For the text-containing cell, return its midpoint in (x, y) coordinate format. 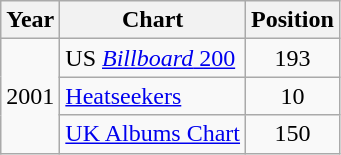
Chart (153, 20)
Position (293, 20)
UK Albums Chart (153, 134)
2001 (30, 96)
Heatseekers (153, 96)
10 (293, 96)
150 (293, 134)
Year (30, 20)
US Billboard 200 (153, 58)
193 (293, 58)
